Capture the cell that displays the provided text and extract its [X, Y] central coordinate. 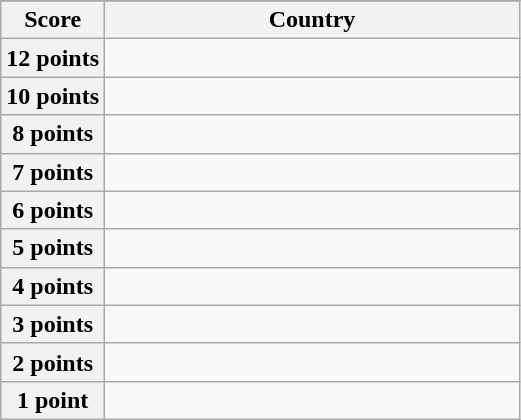
10 points [53, 96]
Score [53, 20]
Country [312, 20]
1 point [53, 400]
12 points [53, 58]
2 points [53, 362]
5 points [53, 248]
4 points [53, 286]
8 points [53, 134]
3 points [53, 324]
7 points [53, 172]
6 points [53, 210]
